Identify which cell holds the provided text, then report its (X, Y) central coordinate. 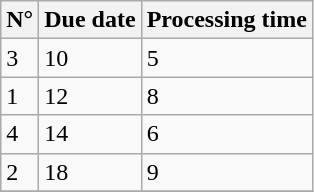
12 (90, 96)
9 (226, 172)
Processing time (226, 20)
10 (90, 58)
18 (90, 172)
N° (20, 20)
6 (226, 134)
1 (20, 96)
3 (20, 58)
Due date (90, 20)
14 (90, 134)
8 (226, 96)
2 (20, 172)
5 (226, 58)
4 (20, 134)
